Locate the cell with the specified text and output its [X, Y] center coordinate. 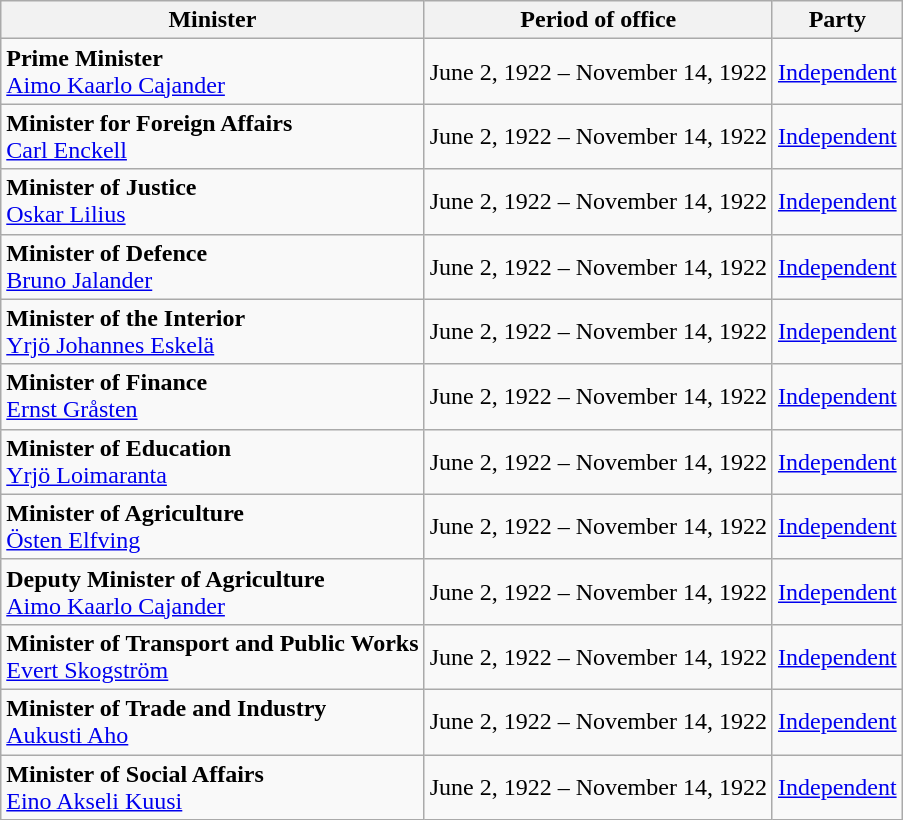
Prime MinisterAimo Kaarlo Cajander [212, 72]
Deputy Minister of AgricultureAimo Kaarlo Cajander [212, 592]
Minister for Foreign Affairs Carl Enckell [212, 136]
Minister [212, 20]
Minister of DefenceBruno Jalander [212, 266]
Minister of Social AffairsEino Akseli Kuusi [212, 786]
Party [837, 20]
Minister of Trade and IndustryAukusti Aho [212, 722]
Minister of AgricultureÖsten Elfving [212, 526]
Minister of FinanceErnst Gråsten [212, 396]
Minister of EducationYrjö Loimaranta [212, 462]
Period of office [598, 20]
Minister of the InteriorYrjö Johannes Eskelä [212, 332]
Minister of JusticeOskar Lilius [212, 202]
Minister of Transport and Public WorksEvert Skogström [212, 656]
